Search for the cell housing the specified text and yield its [X, Y] center coordinate. 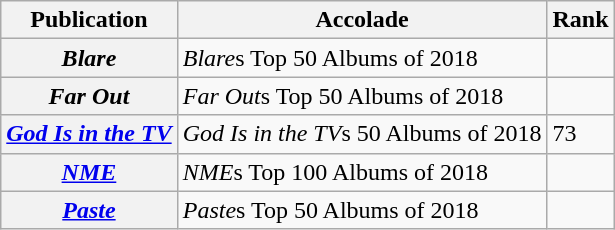
God Is in the TVs 50 Albums of 2018 [362, 134]
Paste [89, 210]
Pastes Top 50 Albums of 2018 [362, 210]
Far Outs Top 50 Albums of 2018 [362, 96]
Accolade [362, 20]
Far Out [89, 96]
Blare [89, 58]
Blares Top 50 Albums of 2018 [362, 58]
Rank [580, 20]
Publication [89, 20]
God Is in the TV [89, 134]
NME [89, 172]
NMEs Top 100 Albums of 2018 [362, 172]
73 [580, 134]
